Search for the cell housing the specified text and yield its (x, y) center coordinate. 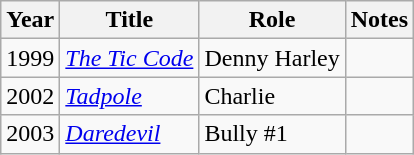
Title (130, 20)
Year (30, 20)
2002 (30, 96)
1999 (30, 58)
The Tic Code (130, 58)
Denny Harley (272, 58)
2003 (30, 134)
Daredevil (130, 134)
Role (272, 20)
Tadpole (130, 96)
Bully #1 (272, 134)
Charlie (272, 96)
Notes (379, 20)
